Scan for the cell matching the given text and deliver its (X, Y) coordinate at center. 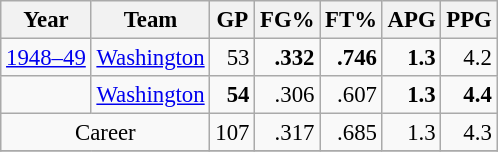
1948–49 (46, 58)
PPG (469, 20)
.746 (352, 58)
54 (232, 95)
4.3 (469, 133)
FT% (352, 20)
4.2 (469, 58)
APG (412, 20)
GP (232, 20)
.317 (288, 133)
53 (232, 58)
Year (46, 20)
.332 (288, 58)
.306 (288, 95)
FG% (288, 20)
4.4 (469, 95)
Team (150, 20)
.685 (352, 133)
Career (106, 133)
.607 (352, 95)
107 (232, 133)
